Return (X, Y) of the center of cell containing provided text 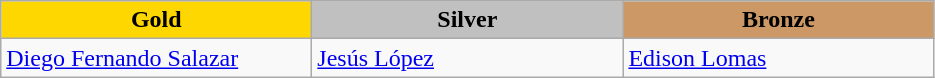
Silver (468, 20)
Jesús López (468, 58)
Bronze (778, 20)
Gold (156, 20)
Diego Fernando Salazar (156, 58)
Edison Lomas (778, 58)
